Identify which cell holds the provided text, then report its (X, Y) central coordinate. 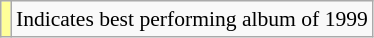
Indicates best performing album of 1999 (192, 19)
